Return (X, Y) of the center of cell containing provided text 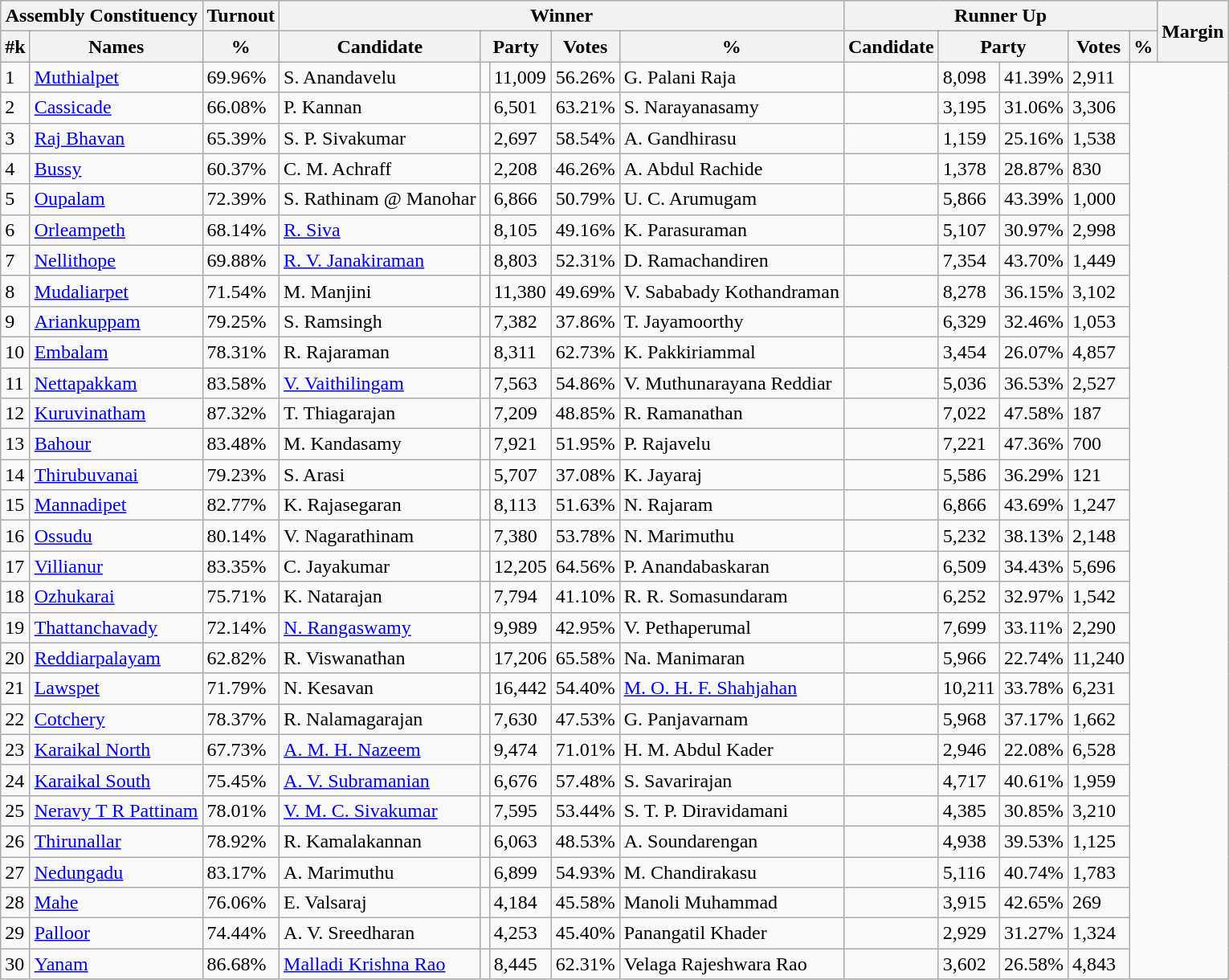
A. Gandhirasu (731, 138)
Runner Up (1000, 16)
K. Jayaraj (731, 475)
49.69% (585, 291)
7,354 (969, 260)
1,538 (1098, 138)
5,966 (969, 658)
1,662 (1098, 719)
1,125 (1098, 841)
S. Anandavelu (380, 77)
S. Arasi (380, 475)
N. Marimuthu (731, 536)
V. Sababady Kothandraman (731, 291)
6,231 (1098, 688)
31.27% (1033, 933)
2,929 (969, 933)
83.58% (241, 383)
71.01% (585, 749)
Thirunallar (116, 841)
Names (116, 47)
1,449 (1098, 260)
17 (15, 566)
G. Palani Raja (731, 77)
Ariankuppam (116, 321)
28.87% (1033, 169)
M. Manjini (380, 291)
3,915 (969, 903)
2,148 (1098, 536)
21 (15, 688)
3,195 (969, 108)
57.48% (585, 780)
78.31% (241, 352)
E. Valsaraj (380, 903)
R. Nalamagarajan (380, 719)
8 (15, 291)
V. Pethaperumal (731, 627)
M. O. H. F. Shahjahan (731, 688)
71.54% (241, 291)
2,998 (1098, 230)
Palloor (116, 933)
51.63% (585, 505)
69.88% (241, 260)
M. Chandirakasu (731, 872)
60.37% (241, 169)
S. Rathinam @ Manohar (380, 199)
G. Panjavarnam (731, 719)
10 (15, 352)
7,221 (969, 444)
Bussy (116, 169)
27 (15, 872)
Karaikal South (116, 780)
43.69% (1033, 505)
Thirubuvanai (116, 475)
4,857 (1098, 352)
H. M. Abdul Kader (731, 749)
75.45% (241, 780)
62.82% (241, 658)
64.56% (585, 566)
19 (15, 627)
5,586 (969, 475)
42.95% (585, 627)
4,843 (1098, 964)
3,306 (1098, 108)
40.74% (1033, 872)
Mahe (116, 903)
8,278 (969, 291)
22.74% (1033, 658)
5,707 (521, 475)
79.25% (241, 321)
7,563 (521, 383)
8,445 (521, 964)
A. V. Subramanian (380, 780)
22.08% (1033, 749)
10,211 (969, 688)
1,159 (969, 138)
16 (15, 536)
7,794 (521, 597)
V. Muthunarayana Reddiar (731, 383)
Reddiarpalayam (116, 658)
Turnout (241, 16)
Yanam (116, 964)
Muthialpet (116, 77)
26.58% (1033, 964)
Velaga Rajeshwara Rao (731, 964)
11,380 (521, 291)
1 (15, 77)
Malladi Krishna Rao (380, 964)
37.86% (585, 321)
K. Natarajan (380, 597)
2,946 (969, 749)
C. Jayakumar (380, 566)
5,036 (969, 383)
4,184 (521, 903)
54.93% (585, 872)
31.06% (1033, 108)
47.53% (585, 719)
Nedungadu (116, 872)
Panangatil Khader (731, 933)
68.14% (241, 230)
S. Savarirajan (731, 780)
R. Ramanathan (731, 414)
1,324 (1098, 933)
32.97% (1033, 597)
Kuruvinatham (116, 414)
3,102 (1098, 291)
16,442 (521, 688)
9,474 (521, 749)
N. Kesavan (380, 688)
N. Rangaswamy (380, 627)
7 (15, 260)
50.79% (585, 199)
6 (15, 230)
24 (15, 780)
42.65% (1033, 903)
72.14% (241, 627)
Cotchery (116, 719)
1,959 (1098, 780)
75.71% (241, 597)
4,717 (969, 780)
43.39% (1033, 199)
62.31% (585, 964)
33.11% (1033, 627)
7,380 (521, 536)
40.61% (1033, 780)
2,527 (1098, 383)
R. R. Somasundaram (731, 597)
Lawspet (116, 688)
5,107 (969, 230)
80.14% (241, 536)
6,329 (969, 321)
M. Kandasamy (380, 444)
2,697 (521, 138)
25 (15, 811)
86.68% (241, 964)
78.37% (241, 719)
S. P. Sivakumar (380, 138)
8,105 (521, 230)
43.70% (1033, 260)
K. Pakkiriammal (731, 352)
R. Kamalakannan (380, 841)
51.95% (585, 444)
83.17% (241, 872)
Na. Manimaran (731, 658)
26.07% (1033, 352)
5,968 (969, 719)
47.58% (1033, 414)
Nettapakkam (116, 383)
32.46% (1033, 321)
36.15% (1033, 291)
7,630 (521, 719)
6,501 (521, 108)
5,116 (969, 872)
5,232 (969, 536)
A. Soundarengan (731, 841)
41.10% (585, 597)
36.29% (1033, 475)
17,206 (521, 658)
23 (15, 749)
700 (1098, 444)
65.58% (585, 658)
63.21% (585, 108)
11,009 (521, 77)
8,098 (969, 77)
79.23% (241, 475)
78.92% (241, 841)
6,899 (521, 872)
Assembly Constituency (101, 16)
36.53% (1033, 383)
7,022 (969, 414)
C. M. Achraff (380, 169)
14 (15, 475)
2,911 (1098, 77)
D. Ramachandiren (731, 260)
87.32% (241, 414)
7,209 (521, 414)
54.40% (585, 688)
53.44% (585, 811)
29 (15, 933)
82.77% (241, 505)
41.39% (1033, 77)
8,803 (521, 260)
Oupalam (116, 199)
20 (15, 658)
52.31% (585, 260)
830 (1098, 169)
2,290 (1098, 627)
8,113 (521, 505)
8,311 (521, 352)
69.96% (241, 77)
7,382 (521, 321)
N. Rajaram (731, 505)
1,247 (1098, 505)
P. Anandabaskaran (731, 566)
71.79% (241, 688)
187 (1098, 414)
R. V. Janakiraman (380, 260)
P. Kannan (380, 108)
S. T. P. Diravidamani (731, 811)
1,000 (1098, 199)
72.39% (241, 199)
54.86% (585, 383)
78.01% (241, 811)
S. Ramsingh (380, 321)
4,938 (969, 841)
3 (15, 138)
3,454 (969, 352)
22 (15, 719)
Mannadipet (116, 505)
6,676 (521, 780)
45.58% (585, 903)
33.78% (1033, 688)
6,528 (1098, 749)
A. V. Sreedharan (380, 933)
P. Rajavelu (731, 444)
62.73% (585, 352)
Ozhukarai (116, 597)
45.40% (585, 933)
4,385 (969, 811)
Manoli Muhammad (731, 903)
T. Thiagarajan (380, 414)
25.16% (1033, 138)
34.43% (1033, 566)
30.97% (1033, 230)
R. Rajaraman (380, 352)
47.36% (1033, 444)
Ossudu (116, 536)
Bahour (116, 444)
4 (15, 169)
30.85% (1033, 811)
Karaikal North (116, 749)
18 (15, 597)
6,252 (969, 597)
7,595 (521, 811)
6,509 (969, 566)
9 (15, 321)
30 (15, 964)
67.73% (241, 749)
K. Parasuraman (731, 230)
R. Siva (380, 230)
Winner (562, 16)
65.39% (241, 138)
37.17% (1033, 719)
A. M. H. Nazeem (380, 749)
26 (15, 841)
K. Rajasegaran (380, 505)
37.08% (585, 475)
74.44% (241, 933)
11 (15, 383)
6,063 (521, 841)
2 (15, 108)
Cassicade (116, 108)
5,866 (969, 199)
A. Marimuthu (380, 872)
1,542 (1098, 597)
4,253 (521, 933)
3,210 (1098, 811)
V. Nagarathinam (380, 536)
Neravy T R Pattinam (116, 811)
Nellithope (116, 260)
12 (15, 414)
#k (15, 47)
Villianur (116, 566)
83.48% (241, 444)
38.13% (1033, 536)
1,378 (969, 169)
49.16% (585, 230)
A. Abdul Rachide (731, 169)
83.35% (241, 566)
9,989 (521, 627)
1,053 (1098, 321)
Thattanchavady (116, 627)
R. Viswanathan (380, 658)
66.08% (241, 108)
11,240 (1098, 658)
76.06% (241, 903)
121 (1098, 475)
Margin (1193, 31)
15 (15, 505)
48.53% (585, 841)
V. M. C. Sivakumar (380, 811)
Orleampeth (116, 230)
53.78% (585, 536)
56.26% (585, 77)
46.26% (585, 169)
3,602 (969, 964)
28 (15, 903)
58.54% (585, 138)
48.85% (585, 414)
39.53% (1033, 841)
1,783 (1098, 872)
269 (1098, 903)
Embalam (116, 352)
Raj Bhavan (116, 138)
U. C. Arumugam (731, 199)
13 (15, 444)
5,696 (1098, 566)
7,699 (969, 627)
12,205 (521, 566)
T. Jayamoorthy (731, 321)
2,208 (521, 169)
Mudaliarpet (116, 291)
7,921 (521, 444)
V. Vaithilingam (380, 383)
S. Narayanasamy (731, 108)
5 (15, 199)
